Return the [x, y] coordinate for the center point of the cell that contains the specified text.  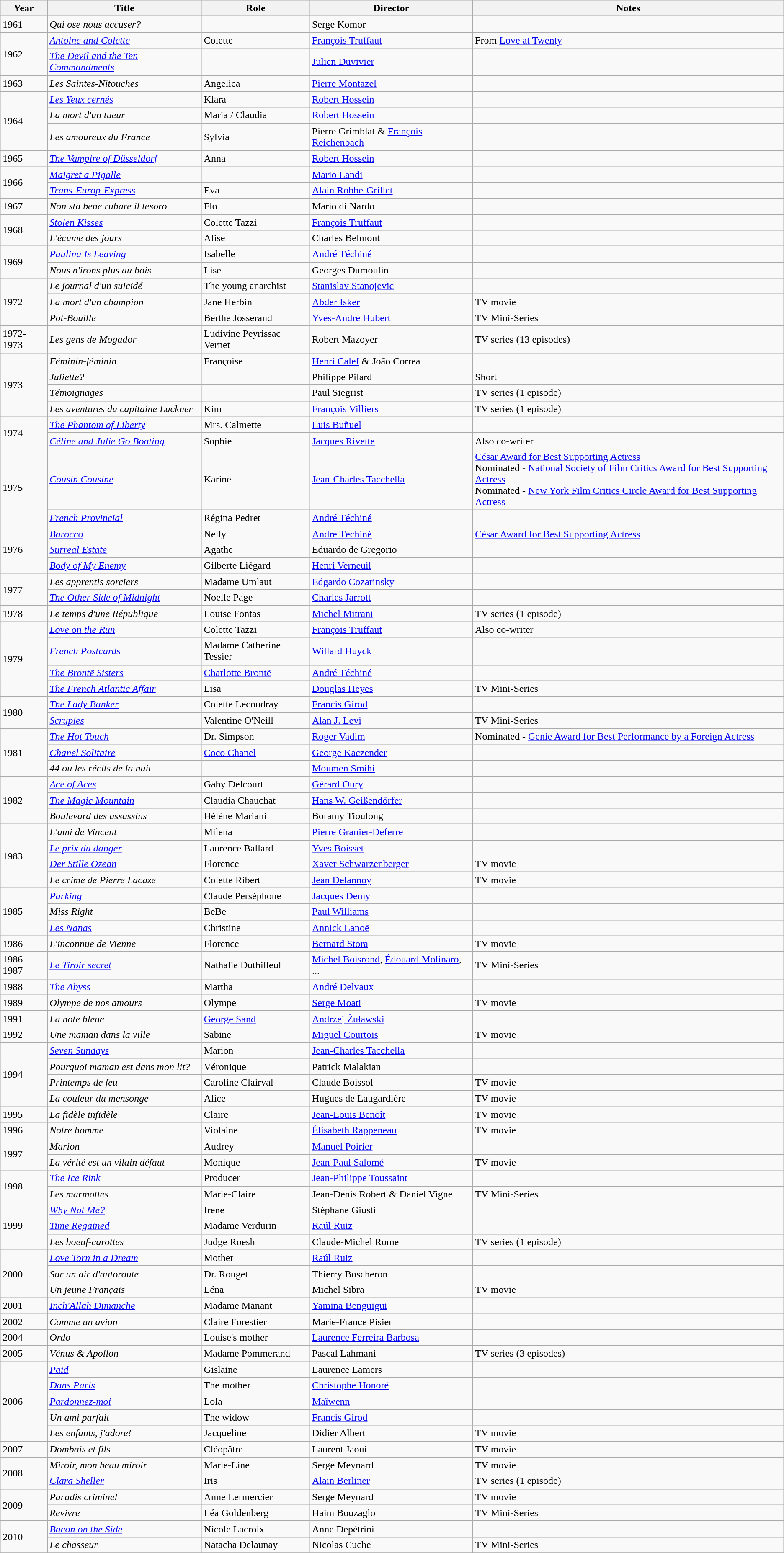
Madame Verdurin [255, 1226]
1998 [24, 1186]
Julien Duvivier [391, 62]
Printemps de feu [125, 1083]
Les marmottes [125, 1194]
1995 [24, 1114]
Year [24, 8]
Michel Mitrani [391, 614]
1977 [24, 590]
Luis Buñuel [391, 425]
TV series (13 episodes) [628, 339]
Les enfants, j'adore! [125, 1433]
1992 [24, 1034]
Véronique [255, 1067]
Pascal Lahmani [391, 1354]
Audrey [255, 1146]
1986-1987 [24, 965]
Nominated - Genie Award for Best Performance by a Foreign Actress [628, 736]
Bernard Stora [391, 944]
The Vampire of Düsseldorf [125, 158]
Der Stille Ozean [125, 864]
Body of My Enemy [125, 566]
1985 [24, 912]
French Provincial [125, 518]
Gérard Oury [391, 784]
2010 [24, 1537]
Alain Berliner [391, 1481]
2007 [24, 1449]
Les Saintes-Nitouches [125, 83]
Ordo [125, 1338]
Eva [255, 190]
1976 [24, 550]
Trans-Europ-Express [125, 190]
1973 [24, 385]
Charles Belmont [391, 238]
Le Tiroir secret [125, 965]
Madame Manant [255, 1305]
1975 [24, 487]
Monique [255, 1162]
1996 [24, 1130]
Iris [255, 1481]
Colette [255, 40]
The Lady Banker [125, 704]
Sophie [255, 441]
Dr. Rouget [255, 1274]
Title [125, 8]
Élisabeth Rappeneau [391, 1130]
Jacques Rivette [391, 441]
Kim [255, 409]
Claudia Chauchat [255, 800]
François Villiers [391, 409]
The Magic Mountain [125, 800]
Paul Siegrist [391, 393]
Le temps d'une République [125, 614]
Michel Boisrond, Édouard Molinaro, ... [391, 965]
Céline and Julie Go Boating [125, 441]
Lisa [255, 689]
Michel Sibra [391, 1290]
Alan J. Levi [391, 720]
The young anarchist [255, 286]
Jean Delannoy [391, 880]
La mort d'un champion [125, 302]
Barocco [125, 534]
Violaine [255, 1130]
Philippe Pilard [391, 377]
The Hot Touch [125, 736]
Charles Jarrott [391, 598]
Lola [255, 1401]
Anna [255, 158]
Jean-Denis Robert & Daniel Vigne [391, 1194]
Judge Roesh [255, 1242]
Les apprentis sorciers [125, 582]
Nelly [255, 534]
Yves-André Hubert [391, 318]
Henri Verneuil [391, 566]
Gaby Delcourt [255, 784]
2001 [24, 1305]
Sabine [255, 1034]
Alise [255, 238]
1962 [24, 54]
Les Yeux cernés [125, 99]
1981 [24, 752]
La vérité est un vilain défaut [125, 1162]
Olympe de nos amours [125, 1003]
The Devil and the Ten Commandments [125, 62]
Les gens de Mogador [125, 339]
Les aventures du capitaine Luckner [125, 409]
Alice [255, 1099]
La mort d'un tueur [125, 115]
Jean-Philippe Toussaint [391, 1178]
Revivre [125, 1513]
2004 [24, 1338]
1972-1973 [24, 339]
Xaver Schwarzenberger [391, 864]
1988 [24, 987]
L'écume des jours [125, 238]
1989 [24, 1003]
Marie-Claire [255, 1194]
2008 [24, 1473]
Christine [255, 928]
Marie-Line [255, 1465]
Dr. Simpson [255, 736]
Mother [255, 1258]
Agathe [255, 550]
Paul Williams [391, 912]
Time Regained [125, 1226]
Christophe Honoré [391, 1385]
The mother [255, 1385]
Love on the Run [125, 629]
Chanel Solitaire [125, 752]
Léna [255, 1290]
Léa Goldenberg [255, 1513]
1986 [24, 944]
Inch'Allah Dimanche [125, 1305]
Abder Isker [391, 302]
Eduardo de Gregorio [391, 550]
Cousin Cousine [125, 479]
Didier Albert [391, 1433]
Pot-Bouille [125, 318]
Berthe Josserand [255, 318]
Maigret a Pigalle [125, 174]
Nathalie Duthilleul [255, 965]
1964 [24, 121]
Féminin-féminin [125, 361]
Laurence Ballard [255, 848]
2006 [24, 1401]
Un ami parfait [125, 1417]
1968 [24, 230]
Les Nanas [125, 928]
Dombais et fils [125, 1449]
2002 [24, 1321]
Serge Komor [391, 24]
The Ice Rink [125, 1178]
Le prix du danger [125, 848]
Laurence Lamers [391, 1370]
Laurent Jaoui [391, 1449]
L'ami de Vincent [125, 832]
The French Atlantic Affair [125, 689]
Seven Sundays [125, 1050]
1963 [24, 83]
Hans W. Geißendörfer [391, 800]
Paulina Is Leaving [125, 254]
Claude Perséphone [255, 896]
Claude-Michel Rome [391, 1242]
Noelle Page [255, 598]
Mrs. Calmette [255, 425]
Willard Huyck [391, 651]
Miroir, mon beau miroir [125, 1465]
Stéphane Giusti [391, 1210]
Ludivine Peyrissac Vernet [255, 339]
Anne Lermercier [255, 1497]
Producer [255, 1178]
Lise [255, 270]
1967 [24, 206]
Hélène Mariani [255, 816]
Madame Pommerand [255, 1354]
Douglas Heyes [391, 689]
Claude Boissol [391, 1083]
Pierre Montazel [391, 83]
Gilberte Liégard [255, 566]
Hugues de Laugardière [391, 1099]
Charlotte Brontë [255, 673]
1979 [24, 659]
Anne Depétrini [391, 1529]
Maïwenn [391, 1401]
Stanislav Stanojevic [391, 286]
Jean-Louis Benoît [391, 1114]
Gislaine [255, 1370]
Patrick Malakian [391, 1067]
Miss Right [125, 912]
Pierre Grimblat & François Reichenbach [391, 137]
Régina Pedret [255, 518]
1983 [24, 856]
Les amoureux du France [125, 137]
Short [628, 377]
André Delvaux [391, 987]
Bacon on the Side [125, 1529]
2009 [24, 1505]
44 ou les récits de la nuit [125, 768]
Klara [255, 99]
Antoine and Colette [125, 40]
Scruples [125, 720]
Notes [628, 8]
Nous n'irons plus au bois [125, 270]
1978 [24, 614]
Caroline Clairval [255, 1083]
1997 [24, 1154]
Karine [255, 479]
Jane Herbin [255, 302]
Cléopâtre [255, 1449]
Yamina Benguigui [391, 1305]
Henri Calef & João Correa [391, 361]
The Brontë Sisters [125, 673]
Love Torn in a Dream [125, 1258]
Robert Mazoyer [391, 339]
Angelica [255, 83]
1994 [24, 1074]
Claire [255, 1114]
La fidèle infidèle [125, 1114]
1966 [24, 182]
1972 [24, 302]
Jacques Demy [391, 896]
Maria / Claudia [255, 115]
Mario Landi [391, 174]
TV series (3 episodes) [628, 1354]
Andrzej Żuławski [391, 1019]
Olympe [255, 1003]
Jacqueline [255, 1433]
Boulevard des assassins [125, 816]
Natacha Delaunay [255, 1545]
Edgardo Cozarinsky [391, 582]
George Sand [255, 1019]
1961 [24, 24]
Le chasseur [125, 1545]
1969 [24, 262]
The widow [255, 1417]
Qui ose nous accuser? [125, 24]
Madame Umlaut [255, 582]
Louise's mother [255, 1338]
Milena [255, 832]
Thierry Boscheron [391, 1274]
Yves Boisset [391, 848]
Une maman dans la ville [125, 1034]
Laurence Ferreira Barbosa [391, 1338]
Colette Lecoudray [255, 704]
Jean-Paul Salomé [391, 1162]
Nicolas Cuche [391, 1545]
Manuel Poirier [391, 1146]
Juliette? [125, 377]
Flo [255, 206]
Notre homme [125, 1130]
Georges Dumoulin [391, 270]
1982 [24, 800]
Miguel Courtois [391, 1034]
Mario di Nardo [391, 206]
The Phantom of Liberty [125, 425]
1999 [24, 1226]
Sur un air d'autoroute [125, 1274]
Stolen Kisses [125, 222]
César Award for Best Supporting Actress [628, 534]
Nicole Lacroix [255, 1529]
Why Not Me? [125, 1210]
Pierre Granier-Deferre [391, 832]
Les boeuf-carottes [125, 1242]
Vénus & Apollon [125, 1354]
Role [255, 8]
French Postcards [125, 651]
Françoise [255, 361]
Serge Moati [391, 1003]
Boramy Tioulong [391, 816]
Claire Forestier [255, 1321]
Le crime de Pierre Lacaze [125, 880]
Pardonnez-moi [125, 1401]
2000 [24, 1274]
BeBe [255, 912]
Moumen Smihi [391, 768]
Irene [255, 1210]
1991 [24, 1019]
La note bleue [125, 1019]
1965 [24, 158]
L'inconnue de Vienne [125, 944]
George Kaczender [391, 752]
Madame Catherine Tessier [255, 651]
Paid [125, 1370]
Non sta bene rubare il tesoro [125, 206]
2005 [24, 1354]
Surreal Estate [125, 550]
Roger Vadim [391, 736]
Isabelle [255, 254]
Louise Fontas [255, 614]
Pourquoi maman est dans mon lit? [125, 1067]
Témoignages [125, 393]
La couleur du mensonge [125, 1099]
Coco Chanel [255, 752]
Paradis criminel [125, 1497]
Clara Sheller [125, 1481]
The Other Side of Midnight [125, 598]
Alain Robbe-Grillet [391, 190]
Sylvia [255, 137]
1974 [24, 433]
Un jeune Français [125, 1290]
Le journal d'un suicidé [125, 286]
From Love at Twenty [628, 40]
Dans Paris [125, 1385]
1980 [24, 712]
Ace of Aces [125, 784]
Parking [125, 896]
Annick Lanoë [391, 928]
Director [391, 8]
Colette Ribert [255, 880]
Martha [255, 987]
Haim Bouzaglo [391, 1513]
Marie-France Pisier [391, 1321]
The Abyss [125, 987]
Valentine O'Neill [255, 720]
Comme un avion [125, 1321]
